For the text-containing cell, return its midpoint in (X, Y) coordinate format. 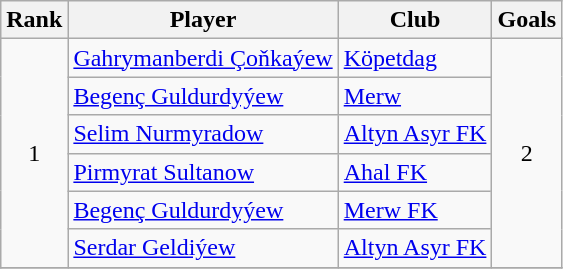
Köpetdag (415, 58)
Merw FK (415, 210)
Rank (34, 20)
Gahrymanberdi Çoňkaýew (203, 58)
Selim Nurmyradow (203, 134)
1 (34, 153)
Serdar Geldiýew (203, 248)
Goals (527, 20)
Player (203, 20)
Merw (415, 96)
Pirmyrat Sultanow (203, 172)
Club (415, 20)
2 (527, 153)
Ahal FK (415, 172)
